Extract the [x, y] coordinate from the center of the cell holding the provided text.  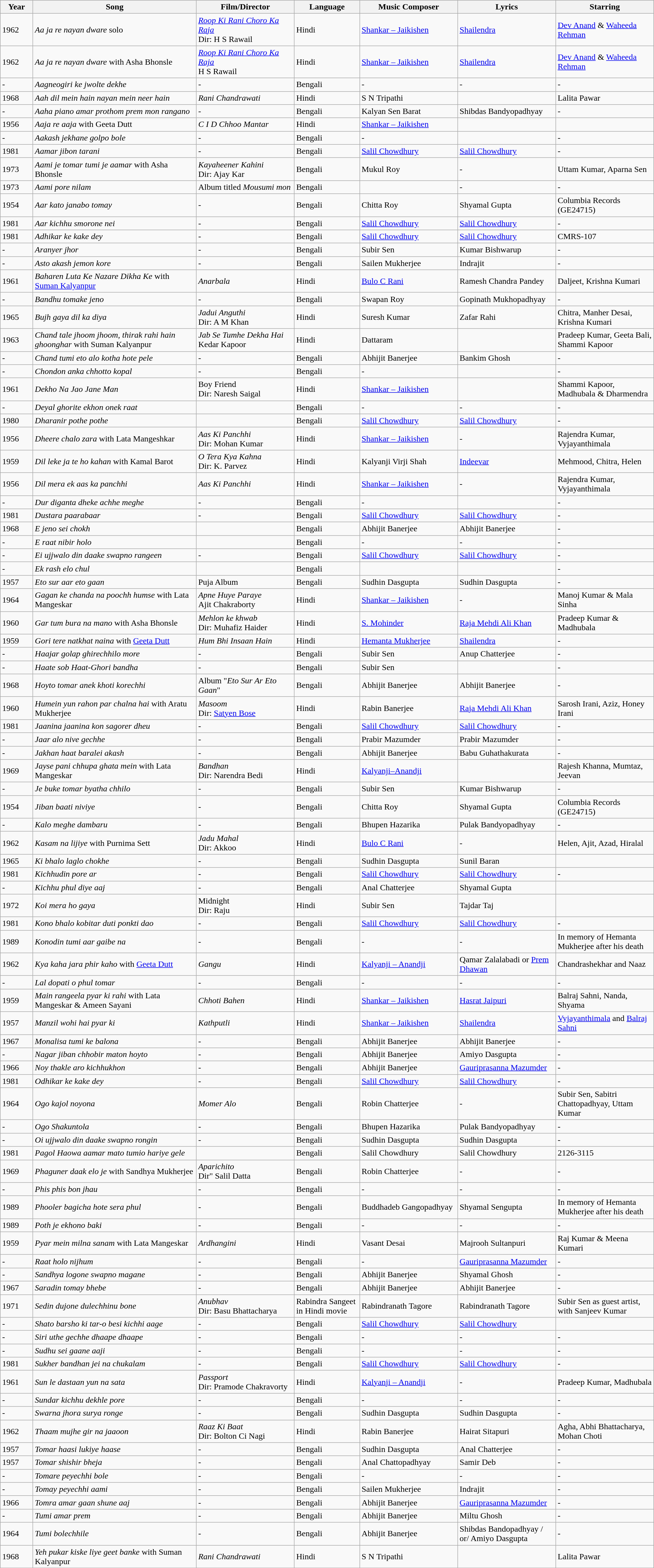
Pagol Haowa aamar mato tumio hariye gele [115, 1153]
Passport Dir: Pramode Chakravorty [245, 1382]
Dur diganta dheke achhe meghe [115, 502]
Hum Bhi Insaan Hain [245, 641]
Ei ujjwalo din daake swapno rangeen [115, 555]
Tomar shishir bheja [115, 1462]
2126-3115 [605, 1153]
Kalyanji Virji Shah [409, 461]
Boy Friend Dir: Naresh Saigal [245, 389]
Dattaram [409, 340]
Lal dopati o phul tomar [115, 982]
Jadu Mahal Dir: Akkoo [245, 843]
Bujh gaya dil ka diya [115, 317]
Aamar jibon tarani [115, 151]
Jab Se Tumhe Dekha Hai Kedar Kapoor [245, 340]
Aakash jekhane golpo bole [115, 138]
Chondon anka chhotto kopal [115, 371]
Gagan ke chanda na poochh humse with Lata Mangeskar [115, 600]
O Tera Kya KahnaDir: K. Parvez [245, 461]
Haajar golap ghirechhilo more [115, 654]
Poth je ekhono baki [115, 1225]
Midnight Dir: Raju [245, 905]
Konodin tumi aar gaibe na [115, 942]
Jaar alo nive gechhe [115, 739]
Sundar kichhu dekhle pore [115, 1400]
Jakhan haat baralei akash [115, 753]
Yeh pukar kiske liye geet banke with Suman Kalyanpur [115, 1556]
Shibdas Bandopadhyay / or/ Amiyo Dasgupta [507, 1534]
Miltu Ghosh [507, 1516]
Ek rash elo chul [115, 569]
Momer Alo [245, 1104]
Saradin tomay bhebe [115, 1288]
Main rangeela pyar ki rahi with Lata Mangeskar & Ameen Sayani [115, 1000]
Kalyanji–Anandji [409, 771]
Puja Album [245, 582]
1971 [17, 1306]
Swapan Roy [409, 299]
Aa ja re nayan dware with Asha Bhonsle [115, 62]
Kya kaha jara phir kaho with Geeta Dutt [115, 964]
Tajdar Taj [507, 905]
Roop Ki Rani Choro Ka Raja H S Rawail [245, 62]
Masoom Dir: Satyen Bose [245, 708]
Chand tumi eto alo kotha hote pele [115, 358]
Samir Deb [507, 1462]
Hasrat Jaipuri [507, 1000]
Shyamal Ghosh [507, 1274]
Kalyan Sen Barat [409, 111]
Oi ujjwalo din daake swapno rongin [115, 1140]
Tumi amar prem [115, 1516]
Jayse pani chhupa ghata mein with Lata Mangeskar [115, 771]
Baharen Luta Ke Nazare Dikha Ke with Suman Kalyanpur [115, 281]
Shyamal Sengupta [507, 1207]
Koi mera ho gaya [115, 905]
1980 [17, 420]
Je buke tomar byatha chhilo [115, 789]
Siri uthe gechhe dhaape dhaape [115, 1337]
Tomra amar gaan shune aaj [115, 1502]
Phooler bagicha hote sera phul [115, 1207]
Sarosh Irani, Aziz, Honey Irani [605, 708]
Jiban baati niviye [115, 807]
Chandrashekhar and Naaz [605, 964]
Dekho Na Jao Jane Man [115, 389]
Film/Director [245, 7]
Aagneogiri ke jwolte dekhe [115, 85]
Asto akash jemon kore [115, 263]
Ardhangini [245, 1243]
1963 [17, 340]
Majrooh Sultanpuri [507, 1243]
Pradeep Kumar & Madhubala [605, 623]
Haate sob Haat-Ghori bandha [115, 667]
Balraj Sahni, Nanda, Shyama [605, 1000]
Buddhadeb Gangopadhyay [409, 1207]
Subir Sen, Sabitri Chattopadhyay, Uttam Kumar [605, 1104]
Ki bhalo laglo chokhe [115, 861]
Tomare peyechhi bole [115, 1476]
Deyal ghorite ekhon onek raat [115, 407]
Rabindra Sangeet in Hindi movie [327, 1306]
Raj Kumar & Meena Kumari [605, 1243]
Bankim Ghosh [507, 358]
Sandhya logone swapno magane [115, 1274]
E jeno sei chokh [115, 529]
Thaam mujhe gir na jaaoon [115, 1431]
Agha, Abhi Bhattacharya, Mohan Choti [605, 1431]
Swarna jhora surya ronge [115, 1413]
Anup Chatterjee [507, 654]
Raat holo nijhum [115, 1261]
Jaanina jaanina kon sagorer dheu [115, 726]
Gori tere natkhat naina with Geeta Dutt [115, 641]
Apne Huye Paraye Ajit Chakraborty [245, 600]
Kasam na lijiye with Purnima Sett [115, 843]
Humein yun rahon par chalna hai with Aratu Mukherjee [115, 708]
Chand tale jhoom jhoom, thirak rahi hain ghoonghar with Suman Kalyanpur [115, 340]
Song [115, 7]
Helen, Ajit, Azad, Hiralal [605, 843]
Aami pore nilam [115, 187]
Kathputli [245, 1023]
Eto sur aar eto gaan [115, 582]
Mehmood, Chitra, Helen [605, 461]
Manoj Kumar & Mala Sinha [605, 600]
Album titled Mousumi mon [245, 187]
Ramesh Chandra Pandey [507, 281]
Aaja re aaja with Geeta Dutt [115, 124]
Hairat Sitapuri [507, 1431]
Shammi Kapoor, Madhubala & Dharmendra [605, 389]
Aas Ki Panchhi [245, 484]
Bandhu tomake jeno [115, 299]
Phis phis bon jhau [115, 1189]
Music Composer [409, 7]
Mukul Roy [409, 169]
Nagar jiban chhobir maton hoyto [115, 1055]
Sunil Baran [507, 861]
Uttam Kumar, Aparna Sen [605, 169]
Aah dil mein hain nayan mein neer hain [115, 98]
1972 [17, 905]
Shibdas Bandyopadhyay [507, 111]
Jadui AnguthiDir: A M Khan [245, 317]
Vasant Desai [409, 1243]
Manzil wohi hai pyar ki [115, 1023]
Anarbala [245, 281]
Indeevar [507, 461]
Subir Sen as guest artist, with Sanjeev Kumar [605, 1306]
Dil leke ja te ho kahan with Kamal Barot [115, 461]
Gopinath Mukhopadhyay [507, 299]
Zafar Rahi [507, 317]
Sudhu sei gaane aaji [115, 1351]
Starring [605, 7]
E raat nibir holo [115, 542]
Kichhu phul diye aaj [115, 887]
Odhikar ke kake dey [115, 1081]
Sun le dastaan yun na sata [115, 1382]
Aaha piano amar prothom prem mon rangano [115, 111]
Aa ja re nayan dware solo [115, 30]
Anubhav Dir: Basu Bhattacharya [245, 1306]
Aas Ki PanchhiDir: Mohan Kumar [245, 438]
Tumi bolechhile [115, 1534]
Adhikar ke kake dey [115, 237]
Shato barsho ki tar-o besi kichhi aage [115, 1324]
CMRS-107 [605, 237]
Ogo kajol noyona [115, 1104]
Aar kichhu smorone nei [115, 223]
Ogo Shakuntola [115, 1127]
Amiyo Dasgupta [507, 1055]
Phaguner daak elo je with Sandhya Mukherjee [115, 1171]
Raaz Ki BaatDir: Bolton Ci Nagi [245, 1431]
Babu Guhathakurata [507, 753]
Year [17, 7]
Dheere chalo zara with Lata Mangeshkar [115, 438]
Rajesh Khanna, Mumtaz, Jeevan [605, 771]
Pyar mein milna sanam with Lata Mangeskar [115, 1243]
AparichitoDir" Salil Datta [245, 1171]
Sedin dujone dulechhinu bone [115, 1306]
Dil mera ek aas ka panchhi [115, 484]
Roop Ki Rani Choro Ka Raja Dir: H S Rawail [245, 30]
Monalisa tumi ke balona [115, 1041]
Daljeet, Krishna Kumari [605, 281]
C I D Chhoo Mantar [245, 124]
Aami je tomar tumi je aamar with Asha Bhonsle [115, 169]
Album "Eto Sur Ar Eto Gaan" [245, 685]
BandhanDir: Narendra Bedi [245, 771]
Vyjayanthimala and Balraj Sahni [605, 1023]
S. Mohinder [409, 623]
Qamar Zalalabadi or Prem Dhawan [507, 964]
Aar kato janabo tomay [115, 205]
Chitra, Manher Desai, Krishna Kumari [605, 317]
Pradeep Kumar, Madhubala [605, 1382]
Sukher bandhan jei na chukalam [115, 1364]
Gar tum bura na mano with Asha Bhonsle [115, 623]
Dustara paarabaar [115, 516]
Kono bhalo kobitar duti ponkti dao [115, 923]
Tomar haasi lukiye haase [115, 1449]
Mehlon ke khwab Dir: Muhafiz Haider [245, 623]
Hemanta Mukherjee [409, 641]
Anal Chattopadhyay [409, 1462]
Dharanir pothe pothe [115, 420]
Noy thakle aro kichhukhon [115, 1068]
Hoyto tomar anek khoti korechhi [115, 685]
Gangu [245, 964]
Kayaheener KahiniDir: Ajay Kar [245, 169]
Pradeep Kumar, Geeta Bali, Shammi Kapoor [605, 340]
Kichhudin pore ar [115, 874]
Aranyer jhor [115, 250]
Lyrics [507, 7]
Suresh Kumar [409, 317]
Chhoti Bahen [245, 1000]
Tomay peyechhi aami [115, 1489]
Language [327, 7]
Kalo meghe dambaru [115, 825]
